Search for the cell housing the specified text and yield its (x, y) center coordinate. 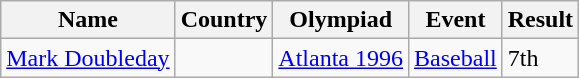
Name (88, 20)
Event (456, 20)
Mark Doubleday (88, 58)
Baseball (456, 58)
Atlanta 1996 (341, 58)
Country (224, 20)
Result (540, 20)
Olympiad (341, 20)
7th (540, 58)
